Scan for the cell matching the given text and deliver its [x, y] coordinate at center. 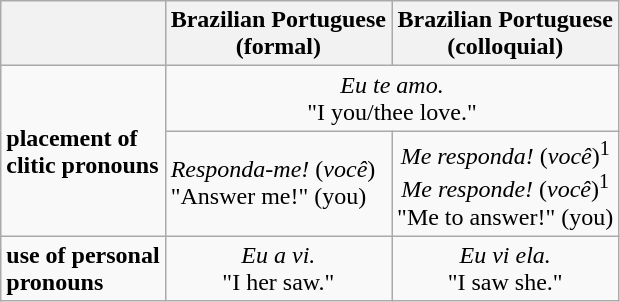
use of personal pronouns [83, 268]
Brazilian Portuguese (colloquial) [506, 34]
Responda-me! (você)"Answer me!" (you) [278, 184]
Brazilian Portuguese (formal) [278, 34]
Eu vi ela."I saw she." [506, 268]
Eu te amo."I you/thee love." [392, 98]
placement of clitic pronouns [83, 151]
Eu a vi."I her saw." [278, 268]
Me responda! (você)1Me responde! (você)1"Me to answer!" (you) [506, 184]
